Return [x, y] of the center of cell containing provided text 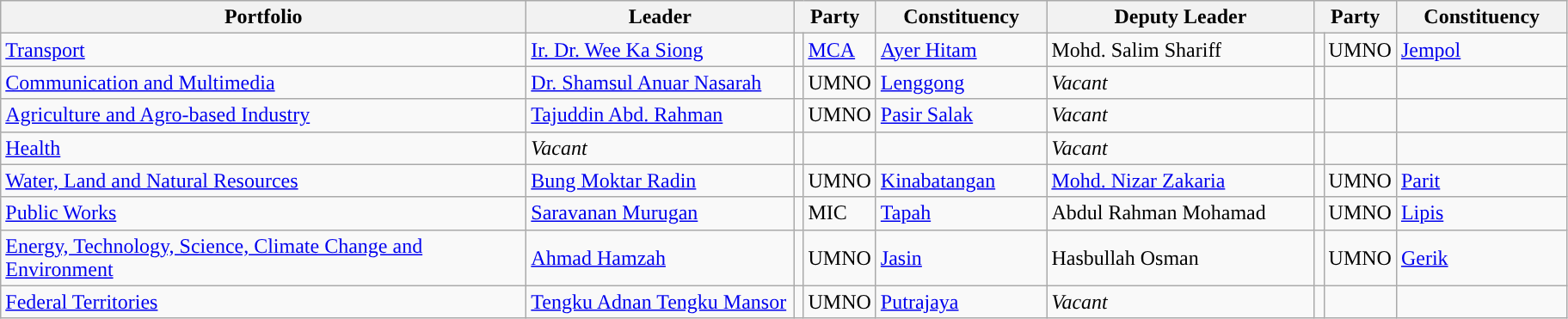
Mohd. Salim Shariff [1180, 50]
Pasir Salak [962, 115]
Agriculture and Agro-based Industry [263, 115]
Deputy Leader [1180, 17]
Gerik [1481, 258]
Public Works [263, 213]
Energy, Technology, Science, Climate Change and Environment [263, 258]
Bung Moktar Radin [661, 181]
Parit [1481, 181]
Jasin [962, 258]
Water, Land and Natural Resources [263, 181]
Dr. Shamsul Anuar Nasarah [661, 83]
Ahmad Hamzah [661, 258]
MIC [839, 213]
Lipis [1481, 213]
Tapah [962, 213]
Jempol [1481, 50]
Hasbullah Osman [1180, 258]
MCA [839, 50]
Transport [263, 50]
Mohd. Nizar Zakaria [1180, 181]
Kinabatangan [962, 181]
Health [263, 148]
Saravanan Murugan [661, 213]
Federal Territories [263, 302]
Communication and Multimedia [263, 83]
Lenggong [962, 83]
Ayer Hitam [962, 50]
Leader [661, 17]
Tengku Adnan Tengku Mansor [661, 302]
Portfolio [263, 17]
Abdul Rahman Mohamad [1180, 213]
Putrajaya [962, 302]
Ir. Dr. Wee Ka Siong [661, 50]
Tajuddin Abd. Rahman [661, 115]
